For the text-containing cell, return its midpoint in [x, y] coordinate format. 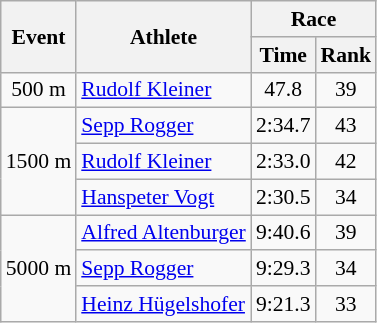
Race [314, 19]
42 [346, 162]
Heinz Hügelshofer [164, 304]
9:29.3 [284, 269]
500 m [38, 90]
Rank [346, 55]
Alfred Altenburger [164, 233]
33 [346, 304]
9:40.6 [284, 233]
Athlete [164, 36]
2:34.7 [284, 126]
47.8 [284, 90]
Time [284, 55]
9:21.3 [284, 304]
43 [346, 126]
1500 m [38, 162]
5000 m [38, 268]
Hanspeter Vogt [164, 197]
2:30.5 [284, 197]
2:33.0 [284, 162]
Event [38, 36]
